Search for the cell housing the specified text and yield its (X, Y) center coordinate. 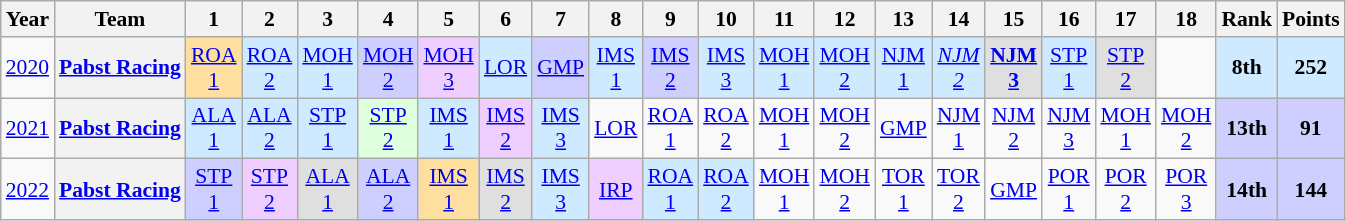
11 (784, 19)
POR1 (1068, 190)
POR3 (1186, 190)
2022 (28, 190)
3 (328, 19)
91 (1311, 128)
1 (214, 19)
POR2 (1126, 190)
7 (560, 19)
13th (1246, 128)
10 (726, 19)
9 (670, 19)
6 (506, 19)
MOH3 (448, 68)
8 (616, 19)
12 (844, 19)
144 (1311, 190)
18 (1186, 19)
16 (1068, 19)
Year (28, 19)
Points (1311, 19)
Team (120, 19)
13 (904, 19)
2 (270, 19)
5 (448, 19)
14 (958, 19)
IRP (616, 190)
8th (1246, 68)
14th (1246, 190)
15 (1014, 19)
2020 (28, 68)
Rank (1246, 19)
4 (388, 19)
TOR2 (958, 190)
17 (1126, 19)
252 (1311, 68)
2021 (28, 128)
TOR1 (904, 190)
